Identify which cell holds the provided text, then report its [X, Y] central coordinate. 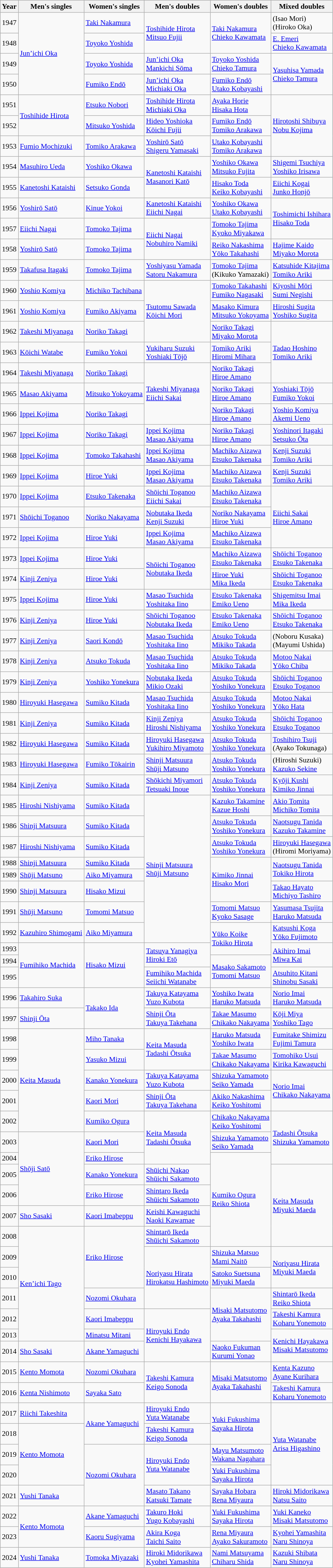
1955 [9, 187]
Utako Kobayashi Tomiko Arakawa [240, 146]
Tomiko Arakawa [114, 146]
1990 [9, 891]
Yoshiko Okawa [114, 167]
Mitsuko Yoshida [114, 125]
Takao Hayato Michiyo Tashiro [302, 891]
Riichi Takeshita [51, 1414]
Kazuhiro Shimogami [51, 932]
Shōkichi Miyamori Tetsuaki Inoue [177, 785]
Kinue Yokoi [114, 208]
Hiroyuki Hasegawa Yukihiro Miyamoto [177, 744]
Toshihiro Tsuji (Ayako Tokunaga) [302, 744]
1952 [9, 125]
Kiyoshi Mōri Sumi Negishi [302, 291]
1994 [9, 961]
Masuhiro Ueda [51, 167]
Noriko Takagi Miyako Morota [240, 332]
Katsushi Koga Yōko Fujimoto [302, 932]
Nami MatsuyamaChiharu Shida [240, 1557]
1958 [9, 249]
Fumiko Endō Utako Kobayashi [240, 84]
Hiroshi Sugita Yoshiko Sugita [302, 311]
Tomomi Matsuo [114, 912]
Nobutaka Ikeda Mikio Ozaki [177, 682]
2016 [9, 1393]
Women's singles [114, 6]
Noriyasu Hirata Hirokatsu Hashimoto [177, 1277]
Kenichi HayakawaMisaki Matsutomo [302, 1346]
Taki Nakamura [114, 23]
2001 [9, 1101]
Yoshiyasu Yamada Satoru Nakamura [177, 270]
Reiko Nakashima Yōko Takahashi [240, 249]
Nobutaka Ikeda Kenji Suzuki [177, 517]
Hiroki MidorikawaNatsu Saito [302, 1496]
Noriko Nakayama [114, 517]
Hiroyuki EndoKenichi Hayakawa [177, 1335]
Akiko Nakashima Keiko Yoshitomi [240, 1101]
1966 [9, 414]
1980 [9, 702]
Yasumasa Tsujita Haruko Matsuda [302, 912]
Satoko SuetsunaMiyuki Maeda [240, 1277]
Katsuhide Kitajima Tomiko Ariki [302, 270]
2017 [9, 1414]
Jun’ichi Oka Mankichi Sōma [177, 64]
Tomoka Miyazaki [114, 1557]
Kaoru Sugiyama [114, 1537]
1948 [9, 43]
Shūichi Nakao Shūichi Sakamoto [177, 1175]
1968 [9, 455]
Takeshi Miyanaga Eiichi Sakai [177, 394]
Atsuhito Kitani Shinobu Sasaki [302, 977]
Yuta WatanabeArisa Higashino [302, 1444]
Mixed doubles [302, 6]
Fumiko Endō [114, 84]
Sayaka Sato [114, 1393]
Toshihide Hirota Mitsuo Fujii [177, 33]
Mayu MatsumotoWakana Nagahara [240, 1455]
2020 [9, 1475]
Tadao Hoshino Tomiko Ariki [302, 353]
Eiichi Nagai [51, 229]
Shigemitsu Imai Mika Ikeda [302, 599]
Yoshiko Iwata Haruko Matsuda [240, 998]
Fumiko Akiyama [114, 311]
(Isao Mori) (Hiroko Oka) [302, 23]
Yoshinori Itagaki Setsuko Ōta [302, 435]
Shinji Ōta [51, 1019]
Setsuko Gonda [114, 187]
Kumiko Ogura [114, 1122]
1965 [9, 394]
Noriyasu Hirata Miyuki Maeda [302, 1267]
Kenta Nishimoto [51, 1393]
2010 [9, 1277]
Yasuhisa Yamada Chieko Tamura [302, 74]
Tomoko Tajima (Kikuko Yamazaki) [240, 270]
1972 [9, 538]
Toshimichi Ishihara Hisako Toda [302, 218]
Hideo Yoshioka Kōichi Fujii [177, 125]
1947 [9, 23]
1962 [9, 332]
Shōichi Toganoo Eiichi Sakai [177, 497]
Men's doubles [177, 6]
Shōichi Toganoo Etsuko Takenaka [302, 620]
Masako Sakamoto Tomomi Matsuo [240, 971]
Eiichi Sakai Hiroe Amano [302, 517]
Naotsugu Tanida Kazuko Takamine [302, 826]
Year [9, 6]
2011 [9, 1298]
2004 [9, 1158]
Naoko FukumanKurumi Yonao [240, 1352]
1959 [9, 270]
Takako Ida [114, 1008]
Tomiko Ariki Hiromi Mihara [240, 353]
Takafusa Itagaki [51, 270]
Kenta KazunoAyane Kurihara [302, 1372]
Shintarō Ikeda Shūichi Sakamoto [177, 1236]
Shōji Satō [51, 1169]
Yoshiko Okawa Mitsuko Fujita [240, 167]
Tomoko Takahashi Fumiko Nagasaki [240, 291]
1951 [9, 105]
1953 [9, 146]
1954 [9, 167]
Taki NakamuraChieko Kawamata [240, 33]
Fumiko Tōkairin [114, 764]
Men's singles [51, 6]
Hisako Toda Keiko Kobayashi [240, 187]
1985 [9, 806]
Atsuko Tokuda [114, 661]
2019 [9, 1455]
1975 [9, 599]
1981 [9, 723]
Eiichi Kogai Junko Honjō [302, 187]
Kanetoshi Kataishi [51, 187]
1969 [9, 476]
Yoshirō Satō Shigeru Yamasaki [177, 146]
2006 [9, 1195]
Akio TomitaMichiko Tomita [302, 806]
Yoshiko Yonekura [114, 682]
Hirotoshi Shibuya Nobu Kojima [302, 125]
Jun’ichi Oka [51, 54]
Masao Akiyama [51, 394]
1979 [9, 682]
1973 [9, 558]
Yoshiaki Tōjō Fumiko Yokoi [302, 394]
2021 [9, 1496]
2008 [9, 1236]
1997 [9, 1019]
Tsutomu Sawada Kōichi Mori [177, 311]
2012 [9, 1319]
Women's doubles [240, 6]
Kazuko Takamine Kazue Hoshi [240, 806]
Fumitake Shimizu Fujimi Tamura [302, 1039]
Masato TakanoKatsuki Tamate [177, 1496]
1982 [9, 744]
1960 [9, 291]
Shizuka Matsuo Mami Naitō [240, 1257]
1983 [9, 764]
Keishi Kawaguchi Naoki Kawamae [177, 1216]
Toshihide Hirota Michiaki Oka [177, 105]
Fumihiko Machida Seiichi Watanabe [177, 977]
1967 [9, 435]
Motoo Nakai Yōko Hata [302, 702]
(Hiroshi Suzuki) Kazuko Sekine [302, 764]
Kyōji Kushi Kimiko Jinnai [302, 785]
Hajime Kaido Miyako Morota [302, 249]
Yūko Koike Tokiko Hirota [240, 938]
Shōichi Toganoo [51, 517]
Etsuko Takenaka [114, 497]
Mitsuko Yokoyama [114, 394]
Hiroyuki Hasegawa (Hiromi Moriyama) [302, 847]
Ken’ichi Tago [51, 1284]
1999 [9, 1060]
Motoo Nakai Yōko Chiba [302, 661]
1988 [9, 863]
Kazuki ShibataNaru Shinoya [302, 1557]
(Noboru Kusaka) (Mayumi Ushida) [302, 641]
1956 [9, 208]
Kanetoshi Kataishi Eiichi Nagai [177, 208]
Ayaka Horie Hisaka Hota [240, 105]
1998 [9, 1039]
Norio Imai Haruko Matsuda [302, 998]
2007 [9, 1216]
Yasuko Mizui [114, 1060]
Fumihiko Machida [51, 965]
1991 [9, 912]
2024 [9, 1557]
Saori Kondō [114, 641]
1978 [9, 661]
Minatsu Mitani [114, 1335]
Yukiharu Suzuki Yoshiaki Tōjō [177, 353]
Etsuko Nobori [114, 105]
Tomoko Tajima Kyoko Miyakawa [240, 229]
Keita Masuda [51, 1080]
2015 [9, 1372]
Takahiro Suka [51, 998]
1987 [9, 847]
2022 [9, 1516]
Yoshio Komiya Akemi Ueno [302, 414]
2023 [9, 1537]
1950 [9, 84]
Shigemi Tsuchiya Yoshiko Irisawa [302, 167]
Takuro HokiYugo Kobayashi [177, 1516]
Eiichi Nagai Nobuhiro Namiki [177, 239]
2009 [9, 1257]
Kinji Zeniya Hiroshi Nishiyama [177, 723]
1957 [9, 229]
Tadashi Ōtsuka Shizuka Yamamoto [302, 1138]
Kyohei YamashitaNaru Shinoya [302, 1537]
1976 [9, 620]
1977 [9, 641]
Fumiko Yokoi [114, 353]
Masako Kimura Mitsuko Yokoyama [240, 311]
1993 [9, 949]
Shintaro Ikeda Shūichi Sakamoto [177, 1195]
1970 [9, 497]
Haruko Matsuda Yoshiko Iwata [240, 1039]
1989 [9, 875]
Yoshiko Okawa Utako Kobayashi [240, 208]
2003 [9, 1142]
2000 [9, 1080]
Rena MiyauraAyako Sakuramoto [240, 1537]
Michiko Tachibana [114, 291]
Kumiko Ogura Reiko Shiota [240, 1200]
2018 [9, 1434]
Jun’ichi Oka Michiaki Oka [177, 84]
Toshihide Hirota [51, 115]
1963 [9, 353]
Tomomi Matsuo Kyoko Sasage [240, 912]
Naotsugu TanidaTokiko Hirota [302, 869]
Tatsuya Yanagiya Hiroki Etō [177, 955]
1986 [9, 826]
Tomoko Takahashi [114, 455]
Hiroki MidorikawaKyohei Yamashita [177, 1557]
Toyoko Yoshida Chieko Tamura [240, 64]
Kanetoshi Kataishi Masanori Katō [177, 177]
E. Emeri Chieko Kawamata [302, 43]
1992 [9, 932]
Kōichi Watabe [51, 353]
Kimiko Jinnai Hisako Mori [240, 879]
1974 [9, 579]
Fumiko Endō Tomiko Arakawa [240, 125]
1995 [9, 977]
1961 [9, 311]
1984 [9, 785]
2005 [9, 1175]
Akira KogaTaichi Saito [177, 1537]
2014 [9, 1352]
2013 [9, 1335]
Keita Masuda Miyuki Maeda [302, 1206]
Akihiro Imai Miwa Kai [302, 955]
1949 [9, 64]
Hiroe Yuki Mika Ikeda [240, 579]
2002 [9, 1122]
1996 [9, 998]
Miho Tanaka [114, 1039]
Sayaka HobaraRena Miyaura [240, 1496]
Tomohiko Usui Kirika Kawaguchi [302, 1060]
Noriko Nakayama Hiroe Yuki [240, 517]
1964 [9, 373]
Chikako Nakayama Keiko Yoshitomi [240, 1122]
Yuki KanekoMisaki Matsutomo [302, 1516]
Kōji Miya Yoshiko Tago [302, 1019]
Fumio Mochizuki [51, 146]
Norio Imai Chikako Nakayama [302, 1090]
1971 [9, 517]
Shintarō IkedaReiko Shiota [302, 1298]
